Detect which cell encompasses the target text, then output its [X, Y] center coordinate. 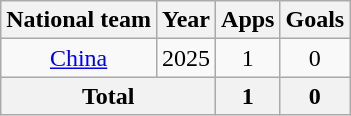
Apps [248, 20]
China [79, 58]
National team [79, 20]
Total [108, 96]
Year [186, 20]
2025 [186, 58]
Goals [315, 20]
